Scan for the cell matching the given text and deliver its [X, Y] coordinate at center. 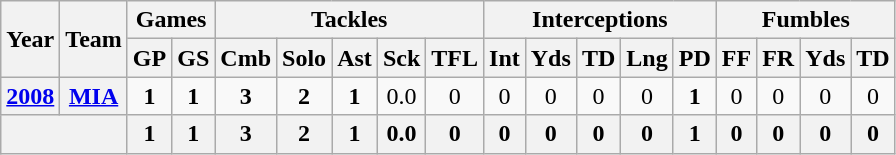
TFL [455, 58]
Team [94, 39]
2008 [30, 96]
Fumbles [806, 20]
Year [30, 39]
PD [694, 58]
GS [194, 58]
MIA [94, 96]
Lng [647, 58]
Interceptions [600, 20]
Ast [355, 58]
FR [778, 58]
Cmb [246, 58]
GP [149, 58]
Games [170, 20]
Tackles [350, 20]
FF [736, 58]
Int [505, 58]
Sck [401, 58]
Solo [304, 58]
